Pinpoint the cell where the given text exists, returning its (x, y) midpoint coordinate. 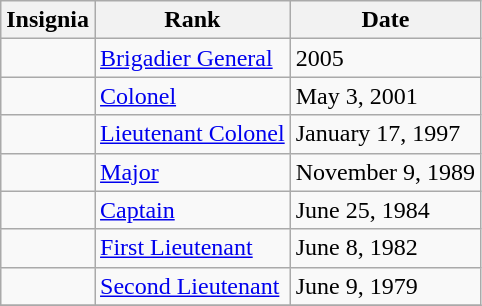
Lieutenant Colonel (193, 134)
Rank (193, 20)
First Lieutenant (193, 248)
Brigadier General (193, 58)
Major (193, 172)
November 9, 1989 (385, 172)
Date (385, 20)
2005 (385, 58)
May 3, 2001 (385, 96)
Colonel (193, 96)
June 25, 1984 (385, 210)
Insignia (48, 20)
Second Lieutenant (193, 286)
Captain (193, 210)
June 9, 1979 (385, 286)
January 17, 1997 (385, 134)
June 8, 1982 (385, 248)
